For the text-containing cell, return its midpoint in (x, y) coordinate format. 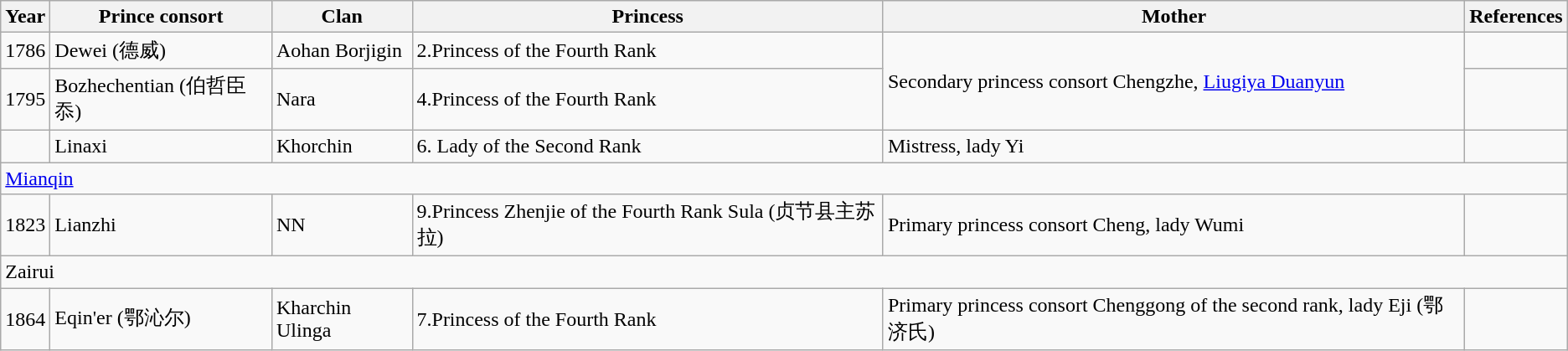
References (1516, 17)
Linaxi (161, 146)
2.Princess of the Fourth Rank (647, 50)
Prince consort (161, 17)
Clan (342, 17)
1786 (25, 50)
1864 (25, 319)
Secondary princess consort Chengzhe, Liugiya Duanyun (1173, 82)
Dewei (德威) (161, 50)
7.Princess of the Fourth Rank (647, 319)
Mistress, lady Yi (1173, 146)
Primary princess consort Cheng, lady Wumi (1173, 225)
Lianzhi (161, 225)
Aohan Borjigin (342, 50)
1823 (25, 225)
Kharchin Ulinga (342, 319)
Nara (342, 99)
Mianqin (784, 178)
Year (25, 17)
Princess (647, 17)
Primary princess consort Chenggong of the second rank, lady Eji (鄂济氏) (1173, 319)
Mother (1173, 17)
Eqin'er (鄂沁尔) (161, 319)
6. Lady of the Second Rank (647, 146)
Bozhechentian (伯哲臣忝) (161, 99)
Zairui (784, 272)
4.Princess of the Fourth Rank (647, 99)
NN (342, 225)
1795 (25, 99)
9.Princess Zhenjie of the Fourth Rank Sula (贞节县主苏拉) (647, 225)
Khorchin (342, 146)
